Return the (x, y) coordinate for the center point of the cell that contains the specified text.  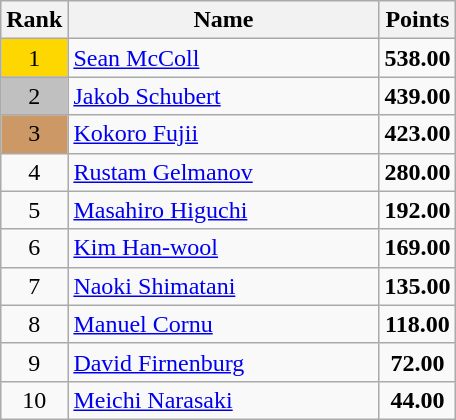
Points (418, 20)
423.00 (418, 134)
192.00 (418, 210)
6 (34, 248)
Meichi Narasaki (224, 400)
44.00 (418, 400)
72.00 (418, 362)
Rustam Gelmanov (224, 172)
7 (34, 286)
David Firnenburg (224, 362)
1 (34, 58)
Kim Han-wool (224, 248)
Rank (34, 20)
Name (224, 20)
118.00 (418, 324)
5 (34, 210)
538.00 (418, 58)
9 (34, 362)
Jakob Schubert (224, 96)
2 (34, 96)
Sean McColl (224, 58)
169.00 (418, 248)
439.00 (418, 96)
135.00 (418, 286)
Manuel Cornu (224, 324)
Masahiro Higuchi (224, 210)
Kokoro Fujii (224, 134)
10 (34, 400)
3 (34, 134)
8 (34, 324)
Naoki Shimatani (224, 286)
280.00 (418, 172)
4 (34, 172)
